Scan for the cell matching the given text and deliver its [X, Y] coordinate at center. 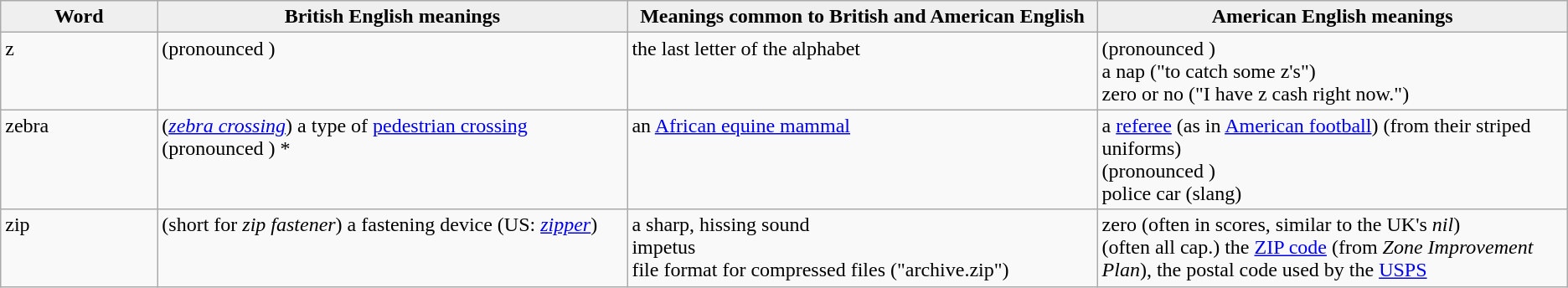
(zebra crossing) a type of pedestrian crossing(pronounced ) * [392, 159]
a referee (as in American football) (from their striped uniforms)(pronounced )police car (slang) [1332, 159]
the last letter of the alphabet [863, 71]
zero (often in scores, similar to the UK's nil)(often all cap.) the ZIP code (from Zone Improvement Plan), the postal code used by the USPS [1332, 248]
Word [79, 17]
zip [79, 248]
American English meanings [1332, 17]
Meanings common to British and American English [863, 17]
British English meanings [392, 17]
(pronounced ) [392, 71]
z [79, 71]
(short for zip fastener) a fastening device (US: zipper) [392, 248]
(pronounced )a nap ("to catch some z's")zero or no ("I have z cash right now.") [1332, 71]
a sharp, hissing soundimpetusfile format for compressed files ("archive.zip") [863, 248]
an African equine mammal [863, 159]
zebra [79, 159]
